Determine the (X, Y) coordinate at the center of the cell enclosing the given text.  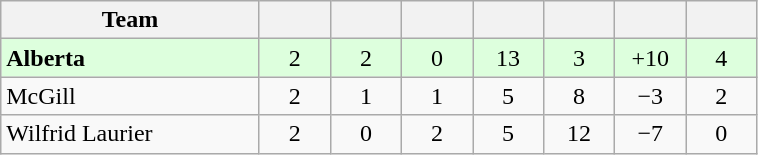
Wilfrid Laurier (130, 134)
−3 (650, 96)
12 (580, 134)
+10 (650, 58)
McGill (130, 96)
−7 (650, 134)
4 (722, 58)
13 (508, 58)
8 (580, 96)
Alberta (130, 58)
3 (580, 58)
Team (130, 20)
